Output the [x, y] coordinate of the center of the cell containing the given text.  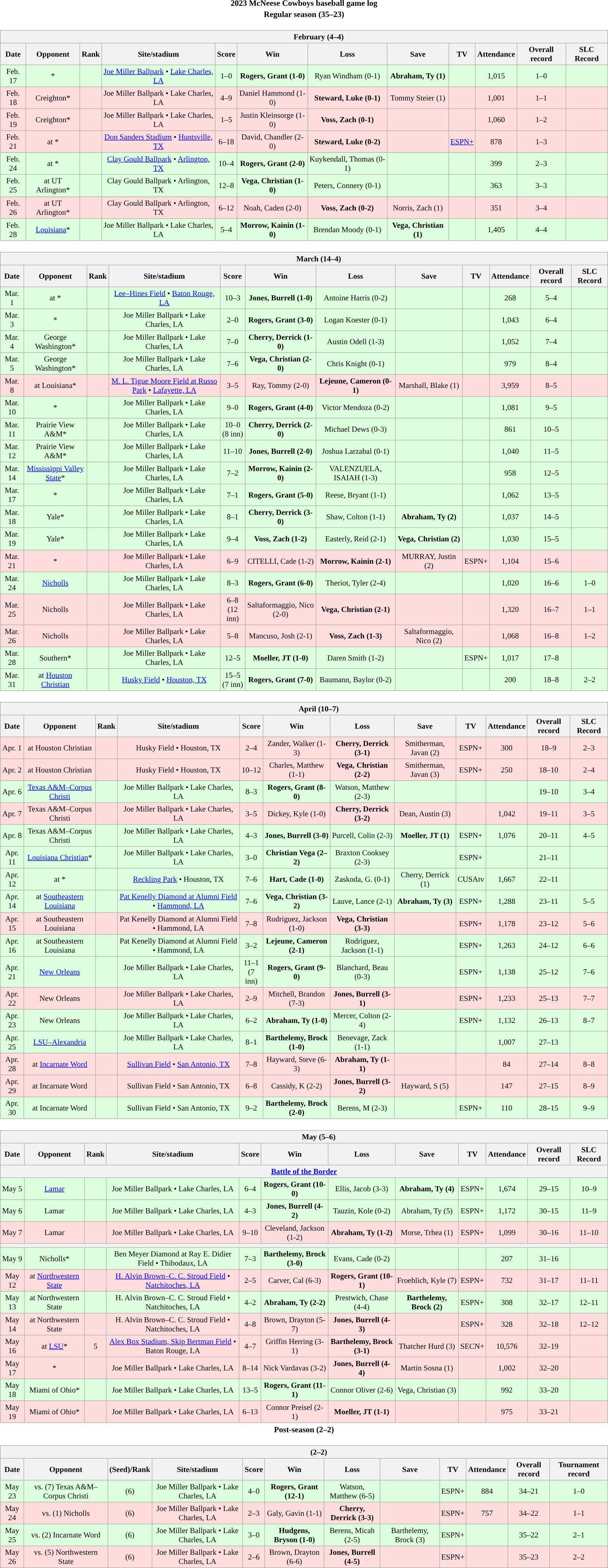
Jones, Burrell (2-0) [281, 451]
Feb. 18 [13, 98]
1–3 [541, 142]
Moeller, JT (1-1) [362, 1412]
20–11 [549, 836]
Mancuso, Josh (2-1) [281, 636]
32–20 [549, 1368]
4–2 [250, 1302]
363 [496, 185]
12–8 [227, 185]
Abraham, Ty (1) [418, 76]
May (5–6) [304, 1137]
26–13 [549, 1020]
34–21 [529, 1491]
4–7 [250, 1346]
Cherry, Derrick (2-0) [281, 429]
1,320 [510, 609]
22–11 [549, 880]
Vega, Christian (1-0) [272, 185]
Dickey, Kyle (1-0) [297, 814]
1,052 [510, 341]
Cherry, Derrick (3-2) [362, 814]
7–3 [250, 1258]
Rogers, Grant (8-0) [297, 791]
1,020 [510, 583]
April (10–7) [304, 709]
Voss, Zach (1-3) [356, 636]
Mar. 1 [12, 298]
May 18 [12, 1390]
15–5(7 inn) [232, 679]
9–0 [232, 407]
David, Chandler (2-0) [272, 142]
Abraham, Ty (1-1) [362, 1064]
Vega, Christian (1) [418, 229]
Kuykendall, Thomas (0-1) [347, 164]
32–18 [549, 1324]
250 [507, 770]
Apr. 29 [12, 1086]
Mar. 10 [12, 407]
27–13 [549, 1042]
Mar. 26 [12, 636]
32–19 [549, 1346]
3–3 [541, 185]
7–4 [551, 341]
1,081 [510, 407]
Mar. 24 [12, 583]
1,060 [496, 120]
(2–2) [304, 1452]
16–8 [551, 636]
8–5 [551, 386]
Mar. 17 [12, 495]
Daniel Hammond (1-0) [272, 98]
10–4 [227, 164]
Feb. 24 [13, 164]
Cherry, Derrick (1-0) [281, 341]
19–11 [549, 814]
Mar. 4 [12, 341]
2–5 [250, 1280]
Apr. 16 [12, 946]
at Louisiana* [56, 386]
Vega, Christian (3-3) [362, 923]
May 19 [12, 1412]
Justin Kleinsorge (1-0) [272, 120]
4–8 [250, 1324]
Reckling Park • Houston, TX [178, 880]
Logan Koester (0-1) [356, 320]
Brendan Moody (0-1) [347, 229]
1,043 [510, 320]
May 23 [12, 1491]
Carver, Cal (6-3) [295, 1280]
399 [496, 164]
Nick Vardavas (3-2) [295, 1368]
18–9 [549, 748]
May 5 [12, 1189]
Christian Vega (2–2) [297, 857]
Moeller, JT (1) [425, 836]
May 25 [12, 1535]
Louisiana Christian* [60, 857]
Apr. 21 [12, 972]
6–9 [232, 561]
8–9 [589, 1086]
9–4 [232, 539]
Vega, Christian (2-0) [281, 364]
Apr. 1 [12, 748]
207 [507, 1258]
8–4 [551, 364]
1,104 [510, 561]
10–12 [251, 770]
Baumann, Baylor (0-2) [356, 679]
Rogers, Grant (7-0) [281, 679]
Barthelemy, Brock (3-0) [295, 1258]
Dean, Austin (3) [425, 814]
110 [507, 1108]
Berens, Micah (2-5) [352, 1535]
5–6 [589, 923]
LSU–Alexandria [60, 1042]
SECN+ [472, 1346]
1,674 [507, 1189]
Apr. 6 [12, 791]
Benevage, Zack (1-1) [362, 1042]
147 [507, 1086]
Mar. 12 [12, 451]
16–7 [551, 609]
MURRAY, Justin (2) [429, 561]
2–9 [251, 998]
8–8 [589, 1064]
Jones, Burrell (3-2) [362, 1086]
Southern* [56, 658]
268 [510, 298]
Voss, Zach (0-1) [347, 120]
Vega, Christian (2-1) [356, 609]
Mar. 21 [12, 561]
351 [496, 208]
Mar. 8 [12, 386]
Charles, Matthew (1-1) [297, 770]
vs. (2) Incarnate Word [66, 1535]
Griffin Herring (3-1) [295, 1346]
4–9 [227, 98]
May 26 [12, 1557]
11–5 [551, 451]
6–12 [227, 208]
1,288 [507, 901]
84 [507, 1064]
Mar. 25 [12, 609]
16–6 [551, 583]
Barthelemy, Brock (2-0) [297, 1108]
Don Sanders Stadium • Huntsville, TX [158, 142]
Rogers, Grant (1-0) [272, 76]
Jones, Burrell (3-1) [362, 998]
Rogers, Grant (4-0) [281, 407]
Jones, Burrell (3-0) [297, 836]
30–16 [549, 1233]
Joshua Larzabal (0-1) [356, 451]
Michael Dews (0-3) [356, 429]
1,037 [510, 517]
Nicholls* [54, 1258]
328 [507, 1324]
M. L. Tigue Moore Field at Russo Park • Lafayette, LA [164, 386]
Brown, Drayton (6-6) [294, 1557]
7–2 [232, 473]
Abraham, Ty (1-0) [297, 1020]
Austin Odell (1-3) [356, 341]
Mar. 18 [12, 517]
8–14 [250, 1368]
Abraham, Ty (3) [425, 901]
Cassidy, K (2-2) [297, 1086]
at LSU* [54, 1346]
10–3 [232, 298]
Rogers, Grant (9-0) [297, 972]
1,233 [507, 998]
18–8 [551, 679]
Battle of the Border [304, 1172]
Cherry, Derrick (3-1) [362, 748]
Berens, M (2-3) [362, 1108]
7–7 [589, 998]
Mar. 28 [12, 658]
Mercer, Colton (2-4) [362, 1020]
Rogers, Grant (10-0) [295, 1189]
2–0 [232, 320]
7–1 [232, 495]
200 [510, 679]
Braxton Cooksey (2-3) [362, 857]
15–5 [551, 539]
24–12 [549, 946]
8–7 [589, 1020]
Rogers, Grant (11-1) [295, 1390]
1,007 [507, 1042]
Barthelemy, Brock (3) [410, 1535]
27–14 [549, 1064]
May 14 [12, 1324]
Mitchell, Brandon (7-3) [297, 998]
15–6 [551, 561]
Apr. 25 [12, 1042]
Tommy Steier (1) [418, 98]
732 [507, 1280]
300 [507, 748]
1,099 [507, 1233]
Mar. 19 [12, 539]
4–0 [254, 1491]
Shaw, Colton (1-1) [356, 517]
Daren Smith (1-2) [356, 658]
31–17 [549, 1280]
10–5 [551, 429]
Hayward, Steve (6-3) [297, 1064]
Rogers, Grant (6-0) [281, 583]
25–12 [549, 972]
Vega, Christian (2-2) [362, 770]
Ray, Tommy (2-0) [281, 386]
Apr. 23 [12, 1020]
4–5 [589, 836]
35–22 [529, 1535]
1,138 [507, 972]
Jones, Burrell (4-4) [362, 1368]
May 6 [12, 1211]
vs. (7) Texas A&M–Corpus Christi [66, 1491]
Brown, Drayton (5-7) [295, 1324]
3–2 [251, 946]
Mar. 31 [12, 679]
Vega, Christian (2) [429, 539]
1,062 [510, 495]
11–9 [589, 1211]
34–22 [529, 1513]
Chris Knight (0-1) [356, 364]
18–10 [549, 770]
757 [487, 1513]
Jones, Burrell (4-3) [362, 1324]
Mar. 5 [12, 364]
Alex Box Stadium, Skip Bertman Field • Baton Rouge, LA [173, 1346]
Barthelemy, Brock (2) [427, 1302]
Morse, Trhea (1) [427, 1233]
Steward, Luke (0-2) [347, 142]
Barthelemy, Brock (1-0) [297, 1042]
Mar. 11 [12, 429]
Moeller, JT (1-0) [281, 658]
1,132 [507, 1020]
14–5 [551, 517]
May 16 [12, 1346]
Ellis, Jacob (3-3) [362, 1189]
7–0 [232, 341]
Apr. 12 [12, 880]
February (4–4) [304, 37]
Jones, Burrell (4-2) [295, 1211]
Apr. 30 [12, 1108]
1,030 [510, 539]
Abraham, Ty (1-2) [362, 1233]
Lejeune, Cameron (0-1) [356, 386]
21–11 [549, 857]
Theriot, Tyler (2-4) [356, 583]
Barthelemy, Brock (3-1) [362, 1346]
29–15 [549, 1189]
CUSAtv [471, 880]
Saltaformaggio, Nico (2) [429, 636]
Lejeune, Cameron (2-1) [297, 946]
27–15 [549, 1086]
5–8 [232, 636]
Antoine Harris (0-2) [356, 298]
Apr. 15 [12, 923]
31–16 [549, 1258]
Feb. 19 [13, 120]
Hayward, S (5) [425, 1086]
VALENZUELA, ISAIAH (1-3) [356, 473]
1,001 [496, 98]
6–2 [251, 1020]
Zander, Walker (1-3) [297, 748]
1,040 [510, 451]
Ryan Windham (0-1) [347, 76]
Feb. 26 [13, 208]
Abraham, Ty (5) [427, 1211]
28–15 [549, 1108]
979 [510, 364]
Feb. 21 [13, 142]
23–12 [549, 923]
Rogers, Grant (10-1) [362, 1280]
6–8 [251, 1086]
33–20 [549, 1390]
Galy, Gavin (1-1) [294, 1513]
Smitherman, Javan (2) [425, 748]
1,068 [510, 636]
Morrow, Kainin (1-0) [272, 229]
861 [510, 429]
Froehlich, Kyle (7) [427, 1280]
2–1 [579, 1535]
Hudgens, Bryson (1-0) [294, 1535]
Watson, Matthew (2-3) [362, 791]
35–23 [529, 1557]
Marshall, Blake (1) [429, 386]
958 [510, 473]
Hart, Cade (1-0) [297, 880]
992 [507, 1390]
33–21 [549, 1412]
12–11 [589, 1302]
Smitherman, Javan (3) [425, 770]
Cherry, Derrick (3-3) [352, 1513]
6–18 [227, 142]
May 9 [12, 1258]
4–4 [541, 229]
Voss, Zach (0-2) [347, 208]
Thatcher Hurd (3) [427, 1346]
Feb. 17 [13, 76]
11–11 [589, 1280]
Feb. 28 [13, 229]
Easterly, Reid (2-1) [356, 539]
May 7 [12, 1233]
Ben Meyer Diamond at Ray E. Didier Field • Thibodaux, LA [173, 1258]
1,172 [507, 1211]
25–13 [549, 998]
3,959 [510, 386]
Mar. 3 [12, 320]
Mississippi Valley State* [56, 473]
Morrow, Kainin (2-0) [281, 473]
23–11 [549, 901]
9–2 [251, 1108]
Voss, Zach (1-2) [281, 539]
vs. (5) Northwestern State [66, 1557]
(Seed)/Rank [130, 1470]
Jones, Burrell (4-5) [352, 1557]
11–1(7 inn) [251, 972]
Mar. 14 [12, 473]
1,667 [507, 880]
1,076 [507, 836]
10–9 [589, 1189]
Rogers, Grant (2-0) [272, 164]
Jones, Burrell (1-0) [281, 298]
Lauve, Lance (2-1) [362, 901]
9–5 [551, 407]
5–5 [589, 901]
Vega, Christian (3) [427, 1390]
Reese, Bryant (1-1) [356, 495]
Victor Mendoza (0-2) [356, 407]
Steward, Luke (0-1) [347, 98]
Apr. 11 [12, 857]
Saltaformaggio, Nico (2-0) [281, 609]
6–6 [589, 946]
March (14–4) [304, 259]
308 [507, 1302]
Apr. 14 [12, 901]
1–5 [227, 120]
12–12 [589, 1324]
Apr. 2 [12, 770]
6–13 [250, 1412]
Noah, Caden (2-0) [272, 208]
May 12 [12, 1280]
1,015 [496, 76]
1,017 [510, 658]
5 [95, 1346]
Rogers, Grant (3-0) [281, 320]
Purcell, Colin (2-3) [362, 836]
CITELLI, Cade (1-2) [281, 561]
Prestwich, Chase (4-4) [362, 1302]
Connor Preisel (2-1) [295, 1412]
9–9 [589, 1108]
Tournament record [579, 1470]
1,178 [507, 923]
32–17 [549, 1302]
Watson, Matthew (6-5) [352, 1491]
Feb. 25 [13, 185]
Morrow, Kainin (2-1) [356, 561]
Abraham, Ty (2) [429, 517]
Abraham, Ty (4) [427, 1189]
9–10 [250, 1233]
Apr. 22 [12, 998]
Cherry, Derrick (3-0) [281, 517]
Blanchard, Beau (0-3) [362, 972]
Abraham, Ty (2-2) [295, 1302]
Tauzin, Kole (0-2) [362, 1211]
Cleveland, Jackson (1-2) [295, 1233]
10,576 [507, 1346]
Rodriguez, Jackson (1-0) [297, 923]
2–6 [254, 1557]
Rogers, Grant (5-0) [281, 495]
975 [507, 1412]
Evans, Cade (0-2) [362, 1258]
1,405 [496, 229]
17–8 [551, 658]
vs. (1) Nicholls [66, 1513]
May 17 [12, 1368]
Norris, Zach (1) [418, 208]
Zaskoda, G. (0-1) [362, 880]
6–8(12 inn) [232, 609]
Cherry, Derrick (1) [425, 880]
Vega, Christian (3-2) [297, 901]
Rogers, Grant (12-1) [294, 1491]
Apr. 8 [12, 836]
Peters, Connery (0-1) [347, 185]
May 13 [12, 1302]
Apr. 28 [12, 1064]
19–10 [549, 791]
Louisiana* [53, 229]
May 24 [12, 1513]
1,263 [507, 946]
878 [496, 142]
Lee–Hines Field • Baton Rouge, LA [164, 298]
Apr. 7 [12, 814]
884 [487, 1491]
1,002 [507, 1368]
Martin Sosna (1) [427, 1368]
Rodriguez, Jackson (1-1) [362, 946]
1,042 [507, 814]
10–0(8 inn) [232, 429]
Connor Oliver (2-6) [362, 1390]
30–15 [549, 1211]
